Return [X, Y] of the center of cell containing provided text 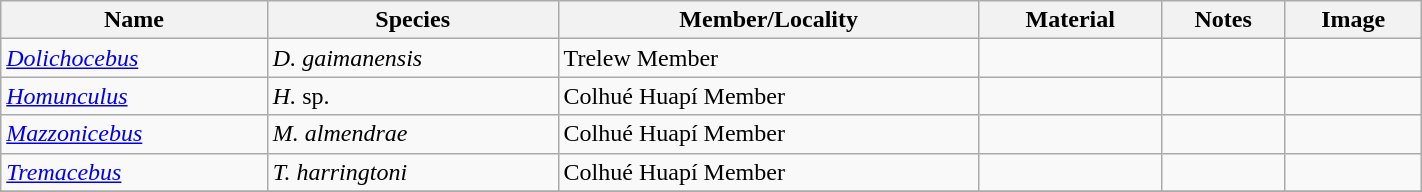
Material [1070, 20]
Name [134, 20]
Homunculus [134, 96]
Trelew Member [768, 58]
T. harringtoni [412, 172]
Species [412, 20]
H. sp. [412, 96]
Image [1353, 20]
Tremacebus [134, 172]
Mazzonicebus [134, 134]
Dolichocebus [134, 58]
Notes [1223, 20]
D. gaimanensis [412, 58]
Member/Locality [768, 20]
M. almendrae [412, 134]
